Identify which cell holds the provided text, then report its (x, y) central coordinate. 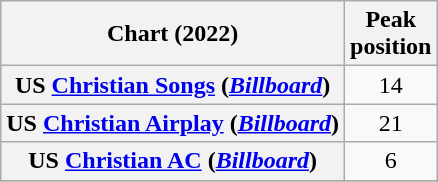
US Christian Songs (Billboard) (173, 85)
14 (391, 85)
Peakposition (391, 34)
Chart (2022) (173, 34)
US Christian Airplay (Billboard) (173, 123)
US Christian AC (Billboard) (173, 161)
21 (391, 123)
6 (391, 161)
